Search for the cell housing the specified text and yield its [X, Y] center coordinate. 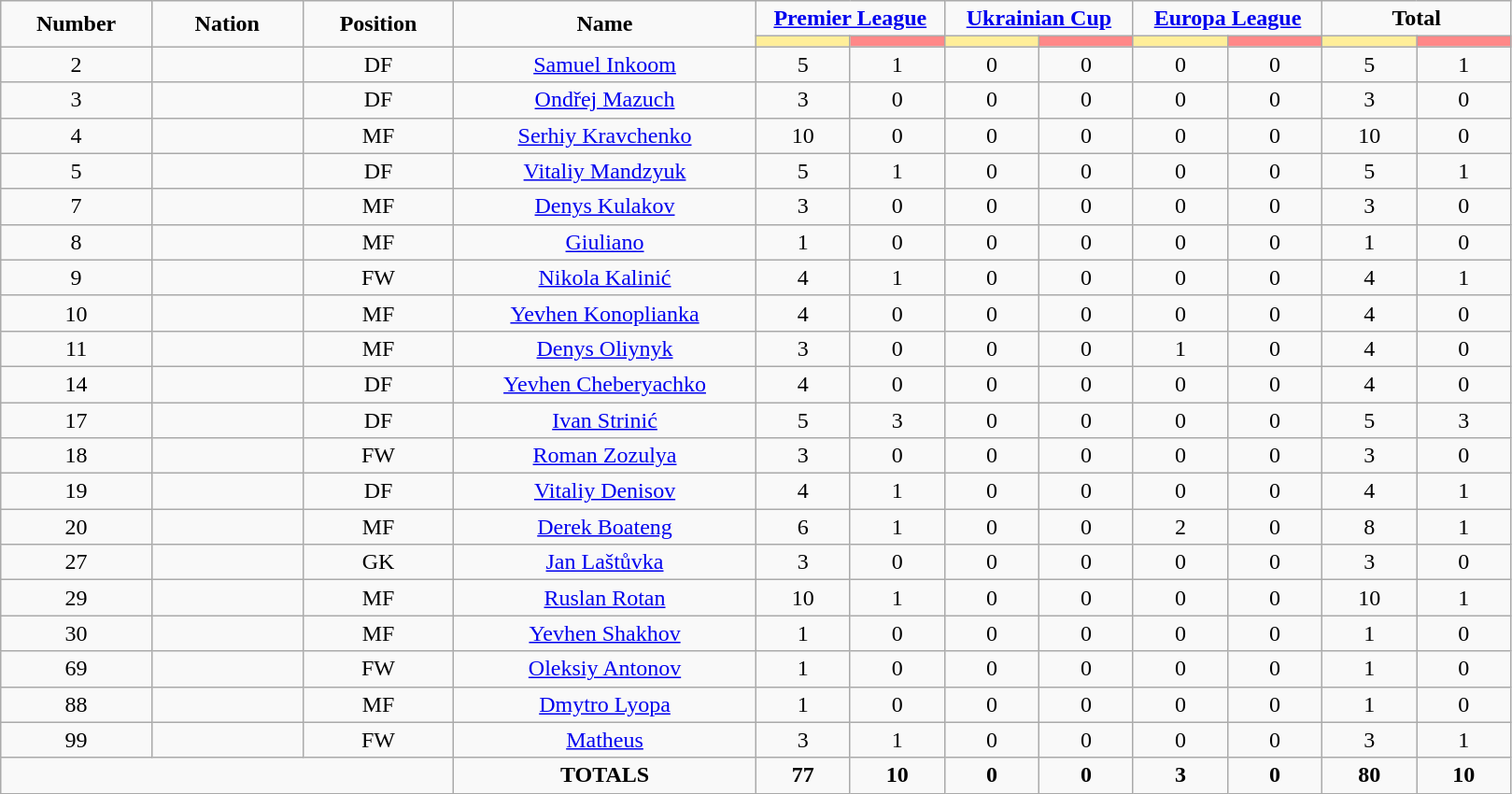
Jan Laštůvka [605, 562]
30 [77, 633]
Yevhen Shakhov [605, 633]
29 [77, 598]
Number [77, 24]
Total [1417, 19]
GK [378, 562]
Samuel Inkoom [605, 64]
77 [803, 775]
Dmytro Lyopa [605, 704]
17 [77, 419]
Vitaliy Denisov [605, 491]
Denys Kulakov [605, 206]
TOTALS [605, 775]
80 [1369, 775]
Premier League [850, 19]
88 [77, 704]
Vitaliy Mandzyuk [605, 171]
Matheus [605, 740]
Roman Zozulya [605, 456]
7 [77, 206]
9 [77, 277]
Yevhen Cheberyachko [605, 384]
11 [77, 348]
Ruslan Rotan [605, 598]
Position [378, 24]
Denys Oliynyk [605, 348]
Nation [227, 24]
Ukrainian Cup [1039, 19]
99 [77, 740]
Ondřej Mazuch [605, 100]
20 [77, 527]
Yevhen Konoplianka [605, 313]
Derek Boateng [605, 527]
Name [605, 24]
Serhiy Kravchenko [605, 135]
27 [77, 562]
Oleksiy Antonov [605, 669]
69 [77, 669]
19 [77, 491]
14 [77, 384]
Nikola Kalinić [605, 277]
6 [803, 527]
Europa League [1227, 19]
Giuliano [605, 242]
18 [77, 456]
Ivan Strinić [605, 419]
